Locate the cell with the specified text and output its (x, y) center coordinate. 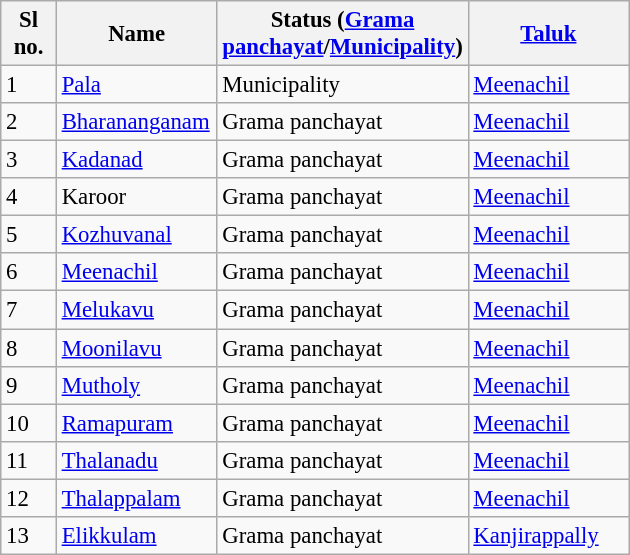
8 (29, 348)
Bharananganam (136, 122)
1 (29, 85)
Taluk (548, 34)
2 (29, 122)
9 (29, 385)
Thalanadu (136, 460)
Municipality (342, 85)
7 (29, 310)
Mutholy (136, 385)
Pala (136, 85)
Elikkulam (136, 536)
Kanjirappally (548, 536)
13 (29, 536)
Name (136, 34)
10 (29, 423)
3 (29, 160)
Kozhuvanal (136, 235)
6 (29, 273)
Melukavu (136, 310)
5 (29, 235)
Karoor (136, 197)
11 (29, 460)
12 (29, 498)
4 (29, 197)
Moonilavu (136, 348)
Sl no. (29, 34)
Ramapuram (136, 423)
Status (Grama panchayat/Municipality) (342, 34)
Thalappalam (136, 498)
Kadanad (136, 160)
